Pinpoint the cell where the given text exists, returning its (X, Y) midpoint coordinate. 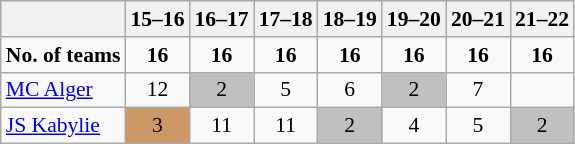
15–16 (157, 19)
6 (350, 90)
No. of teams (64, 55)
19–20 (414, 19)
3 (157, 126)
17–18 (286, 19)
4 (414, 126)
12 (157, 90)
JS Kabylie (64, 126)
21–22 (542, 19)
MC Alger (64, 90)
20–21 (478, 19)
7 (478, 90)
16–17 (221, 19)
18–19 (350, 19)
